Search for the cell housing the specified text and yield its (x, y) center coordinate. 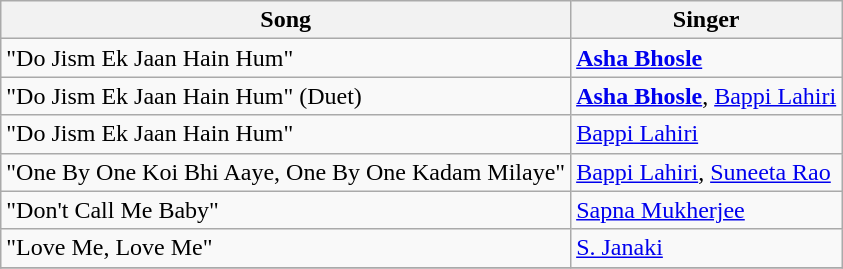
"Don't Call Me Baby" (286, 210)
Asha Bhosle, Bappi Lahiri (706, 96)
Asha Bhosle (706, 58)
Song (286, 20)
Sapna Mukherjee (706, 210)
"Do Jism Ek Jaan Hain Hum" (Duet) (286, 96)
Singer (706, 20)
S. Janaki (706, 248)
Bappi Lahiri, Suneeta Rao (706, 172)
"One By One Koi Bhi Aaye, One By One Kadam Milaye" (286, 172)
Bappi Lahiri (706, 134)
"Love Me, Love Me" (286, 248)
